Provide the (X, Y) coordinate of the cell's center where the given text is located.  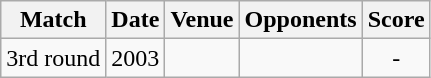
2003 (136, 58)
- (396, 58)
Opponents (300, 20)
3rd round (54, 58)
Date (136, 20)
Match (54, 20)
Score (396, 20)
Venue (202, 20)
